Find where the given text appears and provide that cell's center as [X, Y] coordinate. 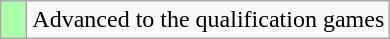
Advanced to the qualification games [208, 20]
